From the cell containing the given text, extract its center point as (x, y) coordinate. 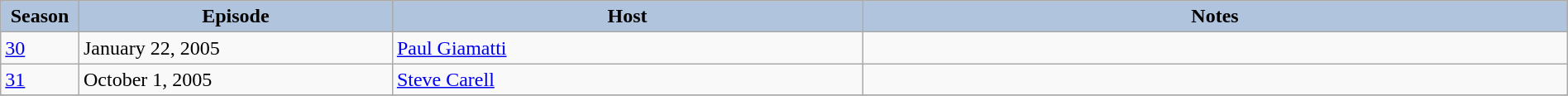
Episode (235, 17)
Notes (1216, 17)
October 1, 2005 (235, 79)
Steve Carell (627, 79)
Paul Giamatti (627, 48)
January 22, 2005 (235, 48)
30 (40, 48)
Host (627, 17)
31 (40, 79)
Season (40, 17)
